Capture the cell that displays the provided text and extract its (x, y) central coordinate. 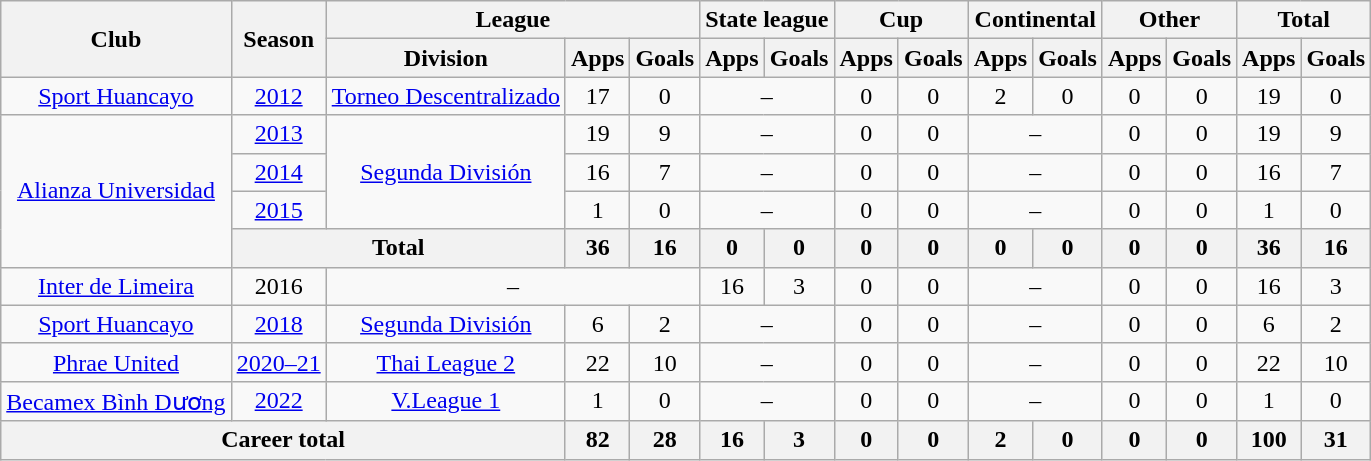
Division (446, 58)
Club (116, 39)
2015 (278, 210)
28 (665, 440)
Career total (284, 440)
Alianza Universidad (116, 191)
2018 (278, 324)
2016 (278, 286)
Torneo Descentralizado (446, 96)
2012 (278, 96)
100 (1269, 440)
Inter de Limeira (116, 286)
2014 (278, 172)
2013 (278, 134)
82 (597, 440)
Season (278, 39)
Becamex Bình Dương (116, 401)
State league (767, 20)
Phrae United (116, 362)
Thai League 2 (446, 362)
17 (597, 96)
2022 (278, 401)
League (512, 20)
31 (1336, 440)
Continental (1035, 20)
Other (1169, 20)
Cup (901, 20)
V.League 1 (446, 401)
2020–21 (278, 362)
